Output the (x, y) coordinate of the center of the cell containing the given text.  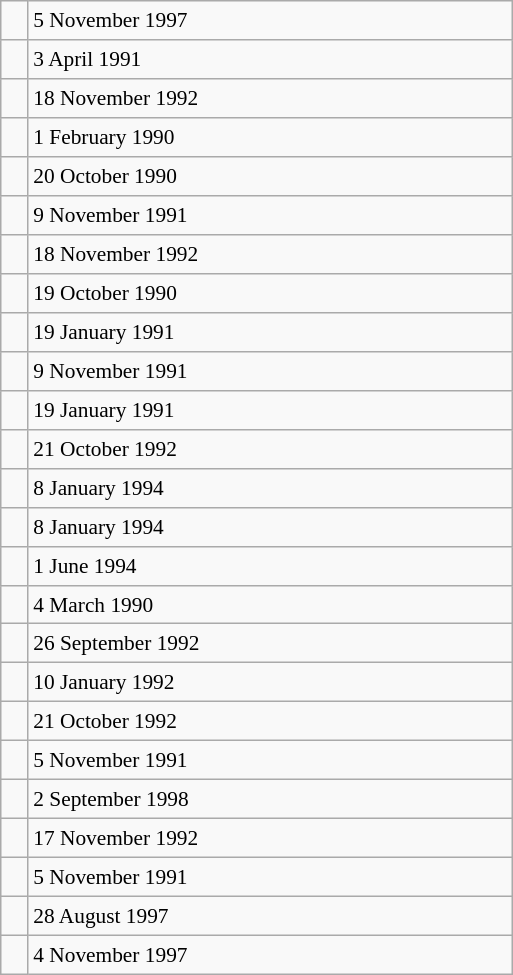
19 October 1990 (270, 294)
5 November 1997 (270, 20)
4 March 1990 (270, 604)
1 June 1994 (270, 566)
17 November 1992 (270, 838)
2 September 1998 (270, 800)
4 November 1997 (270, 954)
3 April 1991 (270, 60)
1 February 1990 (270, 138)
10 January 1992 (270, 682)
20 October 1990 (270, 176)
26 September 1992 (270, 644)
28 August 1997 (270, 916)
